From the cell containing the given text, extract its center point as [X, Y] coordinate. 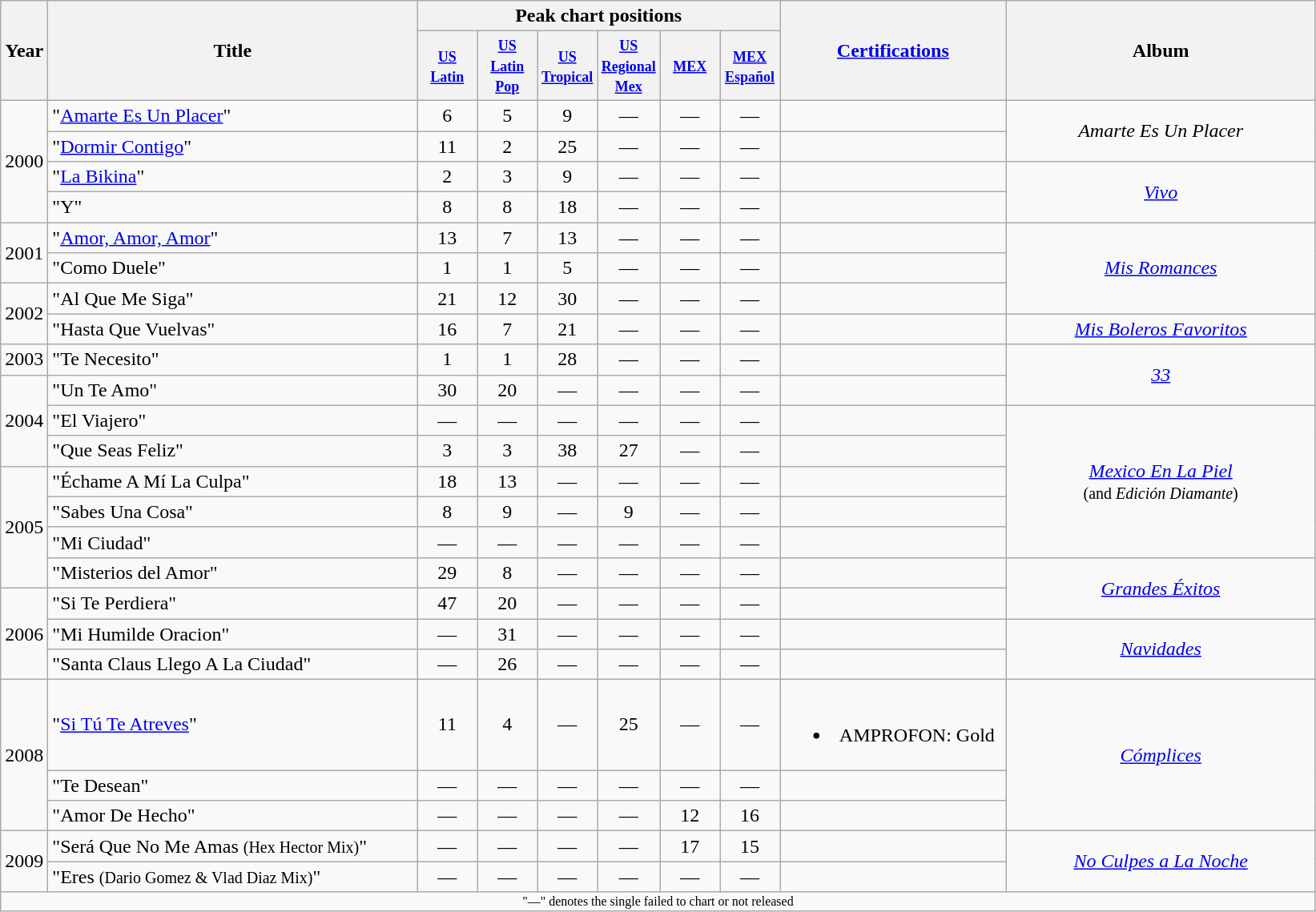
Certifications [894, 51]
USLatin Pop [508, 66]
2003 [24, 360]
No Culpes a La Noche [1161, 862]
Mis Boleros Favoritos [1161, 329]
"Y" [232, 207]
29 [447, 573]
Cómplices [1161, 756]
15 [750, 846]
MEX [690, 66]
"Que Seas Feliz" [232, 451]
2002 [24, 314]
6 [447, 115]
"Si Te Perdiera" [232, 603]
2009 [24, 862]
"Al Que Me Siga" [232, 299]
"Un Te Amo" [232, 390]
27 [629, 451]
Navidades [1161, 649]
AMPROFON: Gold [894, 725]
31 [508, 633]
"Como Duele" [232, 268]
Mexico En La Piel(and Edición Diamante) [1161, 481]
Amarte Es Un Placer [1161, 131]
2005 [24, 527]
"Será Que No Me Amas (Hex Hector Mix)" [232, 846]
Peak chart positions [599, 16]
"Eres (Dario Gomez & Vlad Diaz Mix)" [232, 877]
33 [1161, 375]
"—" denotes the single failed to chart or not released [658, 902]
Album [1161, 51]
USTropical [567, 66]
"Te Desean" [232, 785]
Mis Romances [1161, 268]
2008 [24, 756]
"Misterios del Amor" [232, 573]
"Amarte Es Un Placer" [232, 115]
"Échame A Mí La Culpa" [232, 481]
38 [567, 451]
2000 [24, 161]
"Te Necesito" [232, 360]
Title [232, 51]
4 [508, 725]
"Santa Claus Llego A La Ciudad" [232, 665]
USLatin [447, 66]
17 [690, 846]
"Mi Ciudad" [232, 542]
"Sabes Una Cosa" [232, 512]
MEX Español [750, 66]
"El Viajero" [232, 420]
"La Bikina" [232, 177]
"Amor, Amor, Amor" [232, 238]
26 [508, 665]
"Amor De Hecho" [232, 816]
"Dormir Contigo" [232, 147]
28 [567, 360]
"Mi Humilde Oracion" [232, 633]
2001 [24, 253]
Vivo [1161, 192]
Year [24, 51]
"Hasta Que Vuelvas" [232, 329]
47 [447, 603]
"Si Tú Te Atreves" [232, 725]
Grandes Éxitos [1161, 588]
USRegional Mex [629, 66]
2006 [24, 633]
2004 [24, 420]
